Capture the cell that displays the provided text and extract its (x, y) central coordinate. 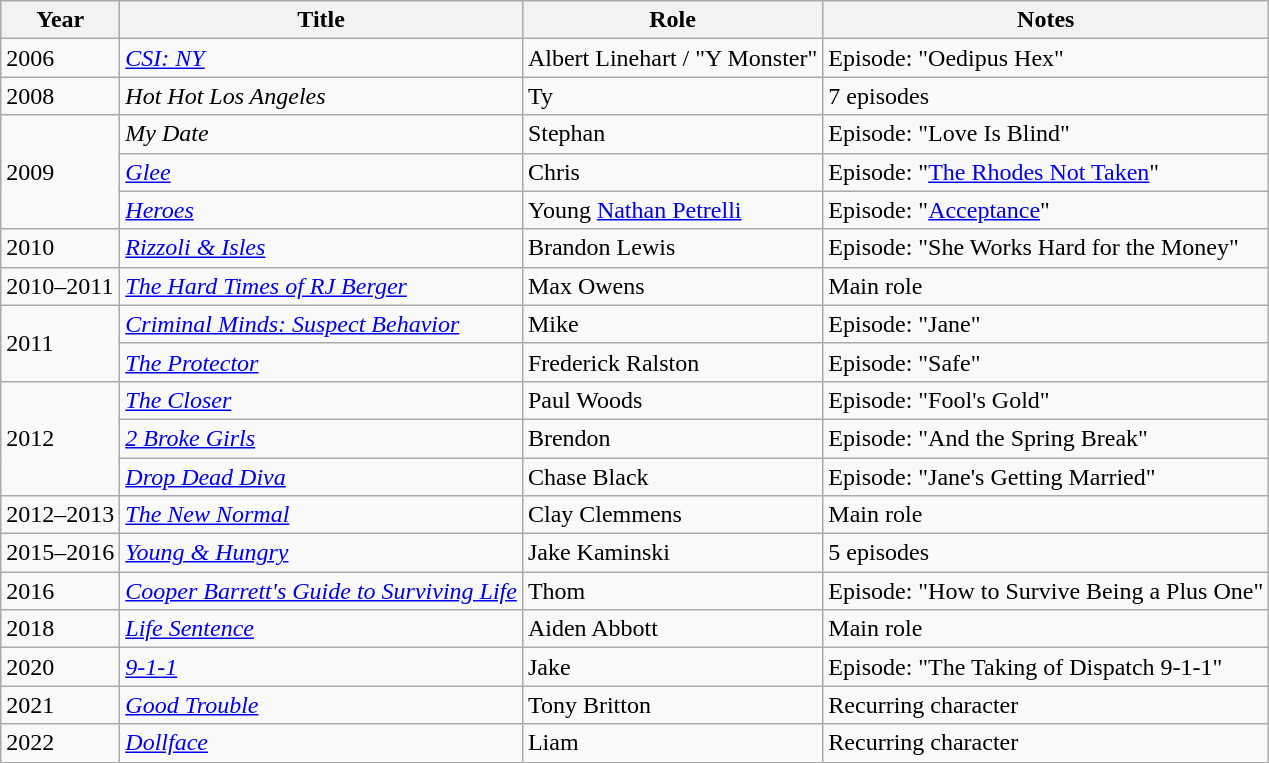
Episode: "Oedipus Hex" (1046, 58)
Dollface (322, 743)
Young Nathan Petrelli (672, 210)
Young & Hungry (322, 553)
Chris (672, 172)
Max Owens (672, 286)
Glee (322, 172)
Episode: "The Rhodes Not Taken" (1046, 172)
Aiden Abbott (672, 629)
Role (672, 20)
The New Normal (322, 515)
Episode: "She Works Hard for the Money" (1046, 248)
Hot Hot Los Angeles (322, 96)
Brendon (672, 438)
My Date (322, 134)
Year (60, 20)
Tony Britton (672, 705)
2015–2016 (60, 553)
2022 (60, 743)
Episode: "And the Spring Break" (1046, 438)
Ty (672, 96)
Episode: "The Taking of Dispatch 9-1-1" (1046, 667)
Episode: "Jane's Getting Married" (1046, 477)
2008 (60, 96)
2 Broke Girls (322, 438)
Life Sentence (322, 629)
Criminal Minds: Suspect Behavior (322, 324)
2021 (60, 705)
5 episodes (1046, 553)
The Hard Times of RJ Berger (322, 286)
Title (322, 20)
2020 (60, 667)
Albert Linehart / "Y Monster" (672, 58)
2012 (60, 438)
Episode: "Jane" (1046, 324)
The Protector (322, 362)
Clay Clemmens (672, 515)
Episode: "How to Survive Being a Plus One" (1046, 591)
Drop Dead Diva (322, 477)
Jake (672, 667)
Episode: "Love Is Blind" (1046, 134)
Chase Black (672, 477)
Jake Kaminski (672, 553)
Frederick Ralston (672, 362)
9-1-1 (322, 667)
Episode: "Safe" (1046, 362)
Heroes (322, 210)
Notes (1046, 20)
2009 (60, 172)
The Closer (322, 400)
2006 (60, 58)
2011 (60, 343)
Paul Woods (672, 400)
2010 (60, 248)
Stephan (672, 134)
2012–2013 (60, 515)
2018 (60, 629)
Rizzoli & Isles (322, 248)
CSI: NY (322, 58)
Brandon Lewis (672, 248)
Mike (672, 324)
2010–2011 (60, 286)
Good Trouble (322, 705)
Thom (672, 591)
Liam (672, 743)
Cooper Barrett's Guide to Surviving Life (322, 591)
Episode: "Acceptance" (1046, 210)
7 episodes (1046, 96)
2016 (60, 591)
Episode: "Fool's Gold" (1046, 400)
